Scan for the cell matching the given text and deliver its [x, y] coordinate at center. 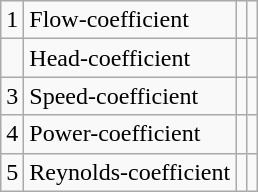
3 [12, 96]
Flow-coefficient [130, 20]
1 [12, 20]
Head-coefficient [130, 58]
Power-coefficient [130, 134]
Reynolds-coefficient [130, 172]
Speed-coefficient [130, 96]
4 [12, 134]
5 [12, 172]
